Capture the cell that displays the provided text and extract its (x, y) central coordinate. 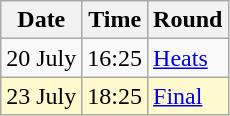
Round (188, 20)
Heats (188, 58)
16:25 (115, 58)
Final (188, 96)
Time (115, 20)
18:25 (115, 96)
20 July (42, 58)
Date (42, 20)
23 July (42, 96)
